Pinpoint the cell where the given text exists, returning its [X, Y] midpoint coordinate. 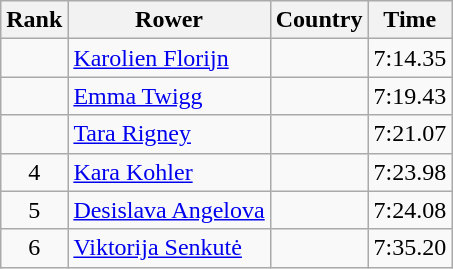
4 [34, 172]
Viktorija Senkutė [169, 248]
Rank [34, 20]
Tara Rigney [169, 134]
Kara Kohler [169, 172]
6 [34, 248]
Country [319, 20]
7:19.43 [410, 96]
7:23.98 [410, 172]
5 [34, 210]
7:21.07 [410, 134]
Karolien Florijn [169, 58]
Desislava Angelova [169, 210]
7:24.08 [410, 210]
7:14.35 [410, 58]
Emma Twigg [169, 96]
Time [410, 20]
Rower [169, 20]
7:35.20 [410, 248]
